Find where the given text appears and provide that cell's center as (x, y) coordinate. 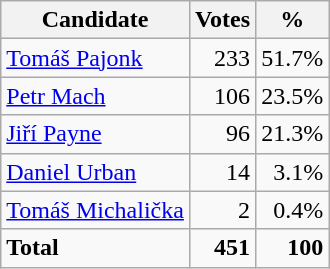
21.3% (292, 134)
51.7% (292, 58)
Candidate (96, 20)
233 (222, 58)
2 (222, 210)
23.5% (292, 96)
3.1% (292, 172)
451 (222, 248)
Tomáš Pajonk (96, 58)
14 (222, 172)
Daniel Urban (96, 172)
Petr Mach (96, 96)
Tomáš Michalička (96, 210)
Votes (222, 20)
100 (292, 248)
Jiří Payne (96, 134)
% (292, 20)
106 (222, 96)
96 (222, 134)
Total (96, 248)
0.4% (292, 210)
